Identify which cell holds the provided text, then report its (x, y) central coordinate. 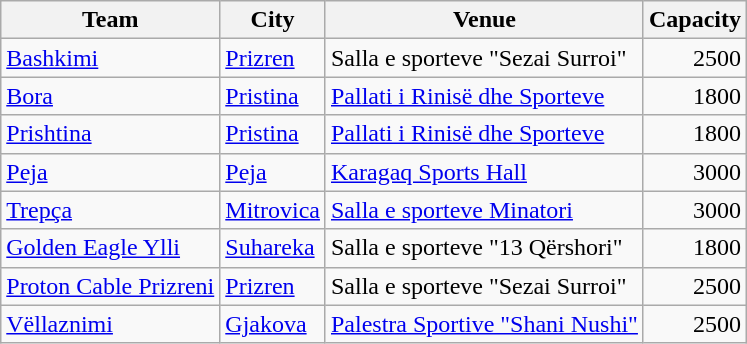
Bora (110, 96)
Proton Cable Prizreni (110, 286)
Bashkimi (110, 58)
Gjakova (273, 324)
Salla e sporteve "13 Qërshori" (484, 248)
Palestra Sportive "Shani Nushi" (484, 324)
Venue (484, 20)
Salla e sporteve Minatori (484, 210)
Suhareka (273, 248)
Trepça (110, 210)
Prishtina (110, 134)
Golden Eagle Ylli (110, 248)
Karagaq Sports Hall (484, 172)
Mitrovica (273, 210)
City (273, 20)
Capacity (694, 20)
Team (110, 20)
Vëllaznimi (110, 324)
